Search for the cell housing the specified text and yield its (X, Y) center coordinate. 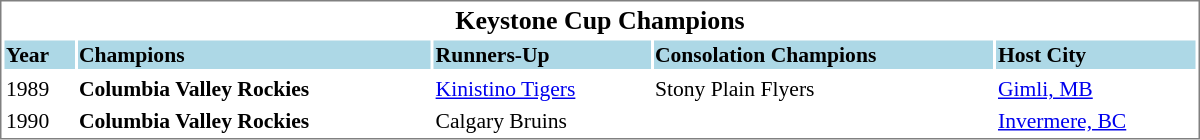
Keystone Cup Champions (600, 20)
Invermere, BC (1096, 120)
Kinistino Tigers (542, 89)
Champions (254, 54)
Year (39, 54)
Gimli, MB (1096, 89)
Calgary Bruins (542, 120)
1989 (39, 89)
Consolation Champions (823, 54)
Stony Plain Flyers (823, 89)
Runners-Up (542, 54)
Host City (1096, 54)
1990 (39, 120)
